Capture the cell that displays the provided text and extract its [x, y] central coordinate. 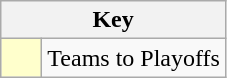
Teams to Playoffs [134, 58]
Key [114, 20]
